Identify which cell holds the provided text, then report its (X, Y) central coordinate. 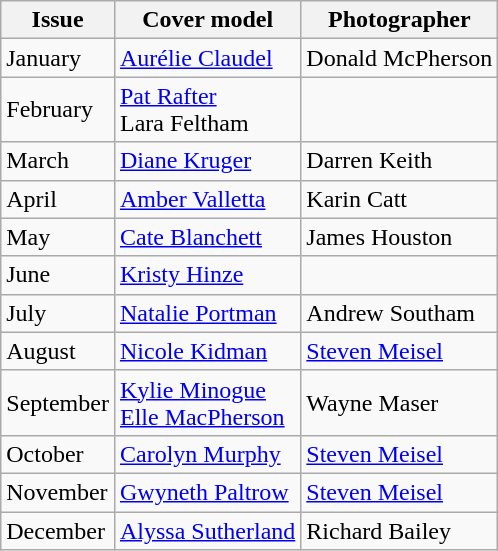
September (58, 402)
February (58, 110)
October (58, 454)
Alyssa Sutherland (207, 531)
May (58, 237)
November (58, 492)
June (58, 275)
Kylie Minogue Elle MacPherson (207, 402)
Richard Bailey (400, 531)
Gwyneth Paltrow (207, 492)
Issue (58, 20)
Carolyn Murphy (207, 454)
August (58, 351)
Aurélie Claudel (207, 58)
Nicole Kidman (207, 351)
Donald McPherson (400, 58)
Kristy Hinze (207, 275)
Darren Keith (400, 161)
Wayne Maser (400, 402)
Karin Catt (400, 199)
July (58, 313)
Photographer (400, 20)
James Houston (400, 237)
January (58, 58)
April (58, 199)
December (58, 531)
Natalie Portman (207, 313)
Andrew Southam (400, 313)
March (58, 161)
Cover model (207, 20)
Cate Blanchett (207, 237)
Diane Kruger (207, 161)
Pat Rafter Lara Feltham (207, 110)
Amber Valletta (207, 199)
